Pinpoint the cell where the given text exists, returning its [X, Y] midpoint coordinate. 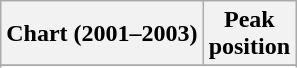
Peakposition [249, 34]
Chart (2001–2003) [102, 34]
